Search for the cell housing the specified text and yield its [x, y] center coordinate. 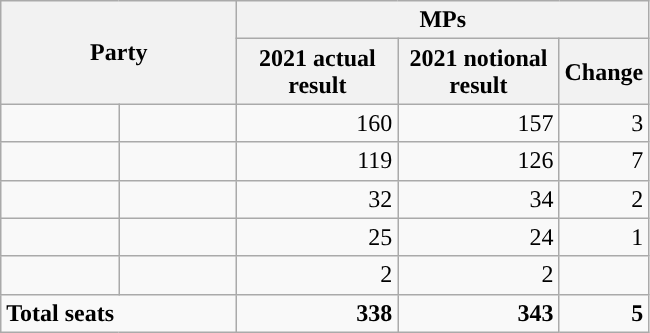
Total seats [119, 313]
25 [318, 237]
2021 actual result [318, 72]
MPs [443, 20]
Change [604, 72]
160 [318, 123]
5 [604, 313]
119 [318, 161]
1 [604, 237]
Party [119, 52]
157 [478, 123]
32 [318, 199]
338 [318, 313]
3 [604, 123]
7 [604, 161]
34 [478, 199]
343 [478, 313]
24 [478, 237]
126 [478, 161]
2021 notional result [478, 72]
